Return the [X, Y] coordinate for the center point of the cell that contains the specified text.  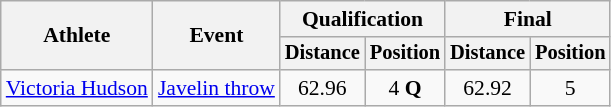
Final [528, 19]
Javelin throw [216, 88]
4 Q [405, 88]
Qualification [362, 19]
5 [570, 88]
Victoria Hudson [77, 88]
Event [216, 36]
62.96 [322, 88]
62.92 [488, 88]
Athlete [77, 36]
